Capture the cell that displays the provided text and extract its (x, y) central coordinate. 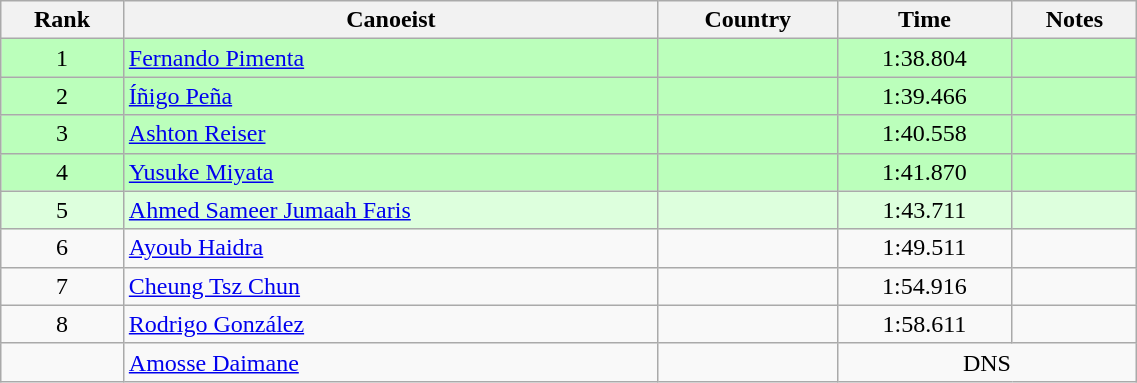
Canoeist (390, 20)
3 (62, 134)
1:43.711 (924, 210)
8 (62, 324)
1:41.870 (924, 172)
DNS (987, 362)
1:39.466 (924, 96)
1:54.916 (924, 286)
Cheung Tsz Chun (390, 286)
1:49.511 (924, 248)
1:38.804 (924, 58)
Notes (1074, 20)
1:40.558 (924, 134)
Rodrigo González (390, 324)
7 (62, 286)
1 (62, 58)
Ayoub Haidra (390, 248)
Amosse Daimane (390, 362)
Country (748, 20)
Time (924, 20)
Fernando Pimenta (390, 58)
5 (62, 210)
Ahmed Sameer Jumaah Faris (390, 210)
1:58.611 (924, 324)
Yusuke Miyata (390, 172)
6 (62, 248)
Íñigo Peña (390, 96)
Rank (62, 20)
4 (62, 172)
2 (62, 96)
Ashton Reiser (390, 134)
